Locate the cell with the specified text and output its (x, y) center coordinate. 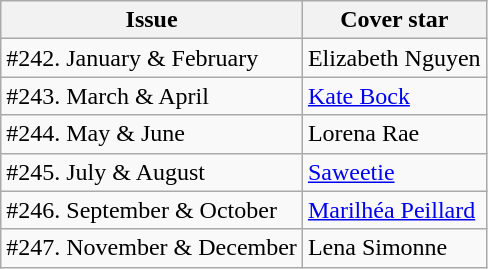
Marilhéa Peillard (394, 210)
Kate Bock (394, 96)
Lena Simonne (394, 248)
Cover star (394, 20)
#247. November & December (152, 248)
Lorena Rae (394, 134)
#246. September & October (152, 210)
Saweetie (394, 172)
Elizabeth Nguyen (394, 58)
#243. March & April (152, 96)
#244. May & June (152, 134)
#245. July & August (152, 172)
#242. January & February (152, 58)
Issue (152, 20)
